Detect which cell encompasses the target text, then output its [X, Y] center coordinate. 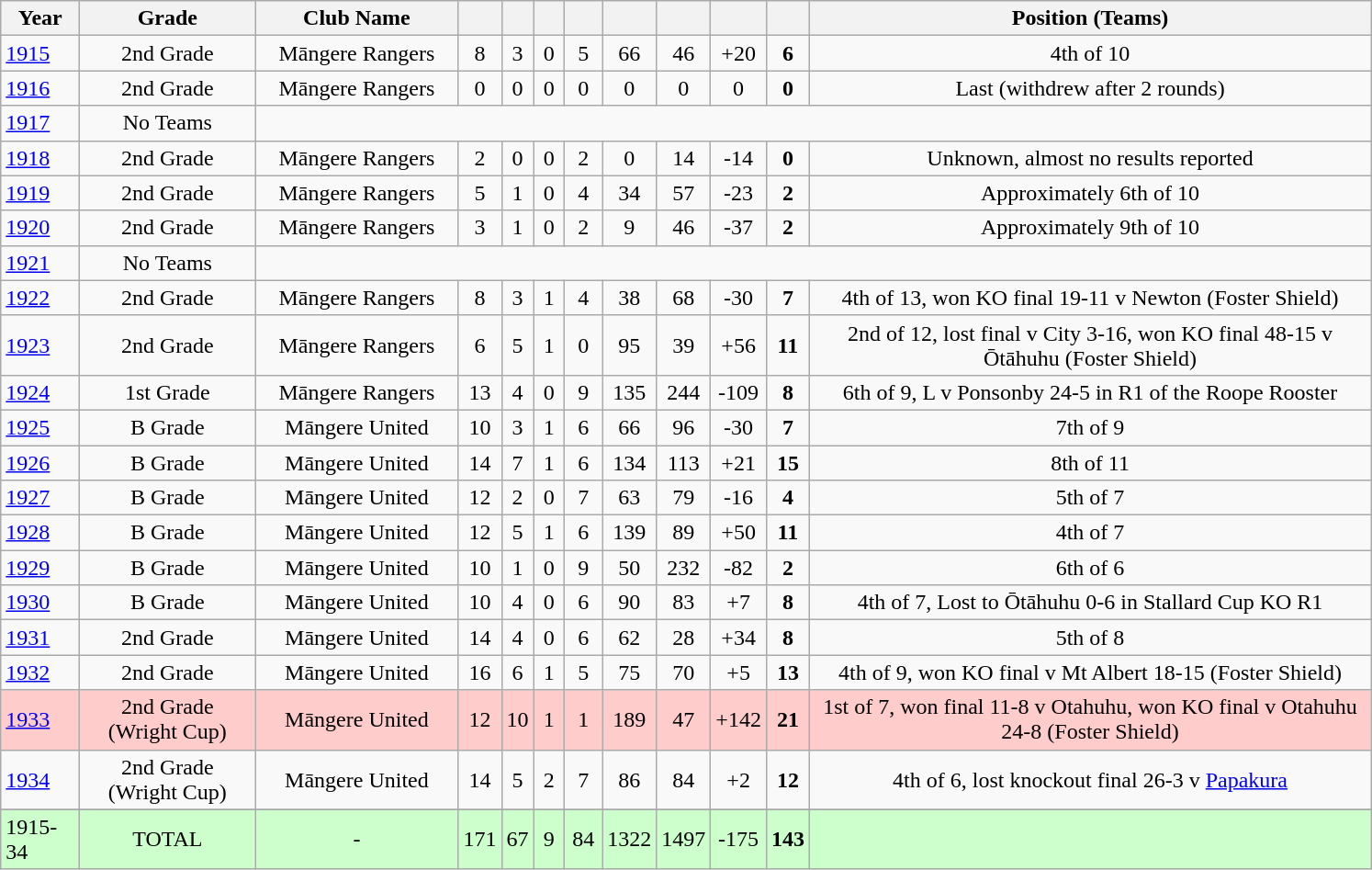
1927 [40, 498]
1925 [40, 427]
Grade [167, 18]
5th of 7 [1089, 498]
139 [630, 533]
1934 [40, 779]
+56 [738, 345]
4th of 7 [1089, 533]
-82 [738, 568]
38 [630, 298]
6th of 6 [1089, 568]
Unknown, almost no results reported [1089, 158]
1931 [40, 638]
+50 [738, 533]
47 [683, 720]
79 [683, 498]
1st of 7, won final 11-8 v Otahuhu, won KO final v Otahuhu 24-8 (Foster Shield) [1089, 720]
1926 [40, 462]
1932 [40, 672]
Last (withdrew after 2 rounds) [1089, 88]
-37 [738, 228]
4th of 7, Lost to Ōtāhuhu 0-6 in Stallard Cup KO R1 [1089, 603]
1497 [683, 840]
83 [683, 603]
70 [683, 672]
+5 [738, 672]
TOTAL [167, 840]
16 [479, 672]
189 [630, 720]
28 [683, 638]
63 [630, 498]
67 [518, 840]
68 [683, 298]
4th of 6, lost knockout final 26-3 v Papakura [1089, 779]
4th of 13, won KO final 19-11 v Newton (Foster Shield) [1089, 298]
89 [683, 533]
Club Name [356, 18]
+21 [738, 462]
1918 [40, 158]
1st Grade [167, 392]
Position (Teams) [1089, 18]
5th of 8 [1089, 638]
1322 [630, 840]
95 [630, 345]
1921 [40, 263]
4th of 10 [1089, 53]
+34 [738, 638]
6th of 9, L v Ponsonby 24-5 in R1 of the Roope Rooster [1089, 392]
-175 [738, 840]
-16 [738, 498]
75 [630, 672]
39 [683, 345]
1915 [40, 53]
- [356, 840]
1928 [40, 533]
96 [683, 427]
-109 [738, 392]
134 [630, 462]
57 [683, 193]
4th of 9, won KO final v Mt Albert 18-15 (Foster Shield) [1089, 672]
1917 [40, 123]
113 [683, 462]
1915-34 [40, 840]
1922 [40, 298]
62 [630, 638]
143 [788, 840]
+20 [738, 53]
-23 [738, 193]
1916 [40, 88]
171 [479, 840]
+7 [738, 603]
244 [683, 392]
2nd of 12, lost final v City 3-16, won KO final 48-15 v Ōtāhuhu (Foster Shield) [1089, 345]
232 [683, 568]
+2 [738, 779]
34 [630, 193]
1933 [40, 720]
1930 [40, 603]
1919 [40, 193]
90 [630, 603]
1923 [40, 345]
-14 [738, 158]
1924 [40, 392]
21 [788, 720]
1929 [40, 568]
50 [630, 568]
1920 [40, 228]
Year [40, 18]
Approximately 6th of 10 [1089, 193]
8th of 11 [1089, 462]
15 [788, 462]
135 [630, 392]
+142 [738, 720]
86 [630, 779]
7th of 9 [1089, 427]
Approximately 9th of 10 [1089, 228]
